Output the (x, y) coordinate of the center of the cell containing the given text.  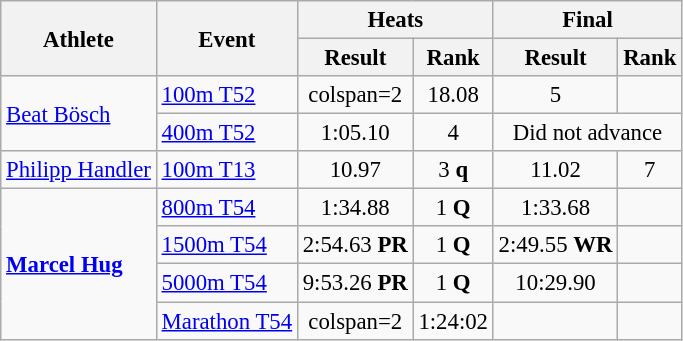
Heats (395, 20)
Marcel Hug (79, 264)
10:29.90 (556, 283)
9:53.26 PR (355, 283)
1:34.88 (355, 208)
Philipp Handler (79, 170)
Final (587, 20)
100m T52 (226, 95)
5 (556, 95)
Athlete (79, 38)
7 (650, 170)
2:49.55 WR (556, 245)
18.08 (453, 95)
10.97 (355, 170)
4 (453, 133)
Did not advance (587, 133)
800m T54 (226, 208)
5000m T54 (226, 283)
Event (226, 38)
400m T52 (226, 133)
100m T13 (226, 170)
3 q (453, 170)
Beat Bösch (79, 114)
Marathon T54 (226, 321)
11.02 (556, 170)
2:54.63 PR (355, 245)
1500m T54 (226, 245)
1:33.68 (556, 208)
1:24:02 (453, 321)
1:05.10 (355, 133)
